Return the [x, y] coordinate for the center point of the cell that contains the specified text.  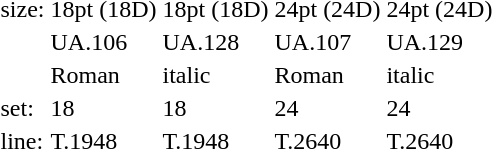
24 [328, 108]
UA.128 [216, 42]
UA.106 [104, 42]
UA.107 [328, 42]
italic [216, 75]
